Provide the (x, y) coordinate of the cell's center where the given text is located.  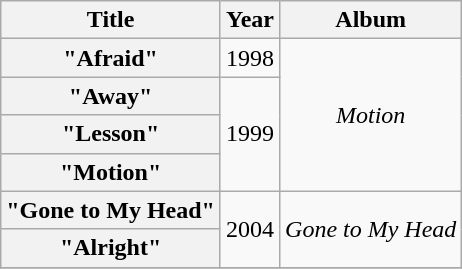
Album (371, 20)
"Motion" (111, 172)
"Away" (111, 96)
"Gone to My Head" (111, 210)
"Alright" (111, 248)
1998 (250, 58)
Year (250, 20)
"Lesson" (111, 134)
Motion (371, 115)
"Afraid" (111, 58)
2004 (250, 229)
1999 (250, 134)
Gone to My Head (371, 229)
Title (111, 20)
